Provide the (X, Y) coordinate of the cell's center where the given text is located.  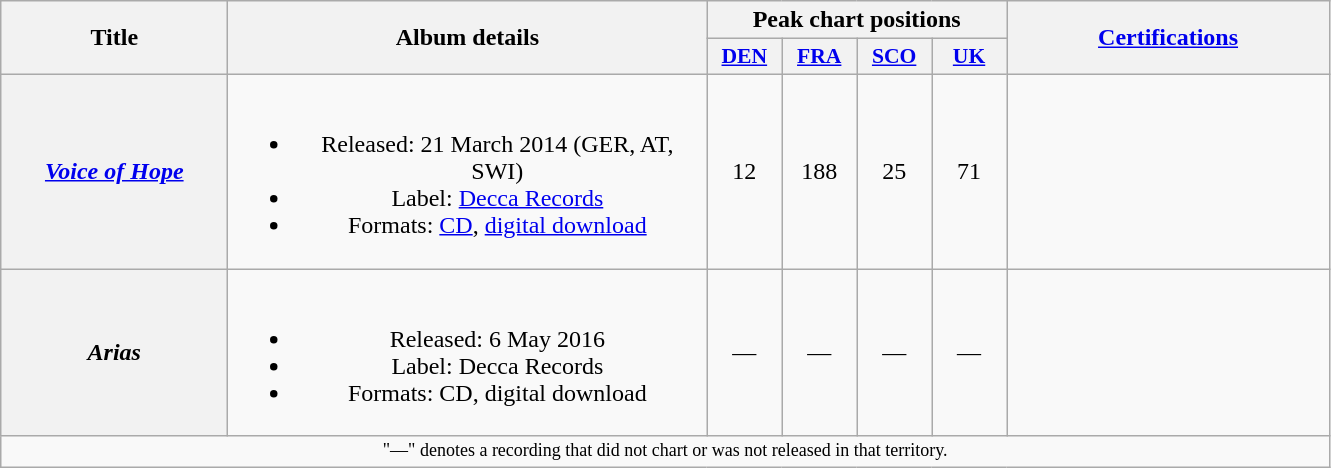
SCO (894, 57)
Voice of Hope (114, 171)
12 (744, 171)
DEN (744, 57)
188 (820, 171)
UK (970, 57)
Released: 6 May 2016Label: Decca RecordsFormats: CD, digital download (468, 352)
"—" denotes a recording that did not chart or was not released in that territory. (666, 452)
25 (894, 171)
Released: 21 March 2014 (GER, AT, SWI)Label: Decca RecordsFormats: CD, digital download (468, 171)
FRA (820, 57)
Album details (468, 38)
Title (114, 38)
Peak chart positions (857, 20)
Arias (114, 352)
Certifications (1168, 38)
71 (970, 171)
